Find where the given text appears and provide that cell's center as (x, y) coordinate. 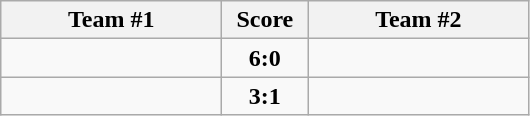
Score (265, 20)
6:0 (265, 58)
Team #1 (112, 20)
Team #2 (418, 20)
3:1 (265, 96)
